For the text-containing cell, return its midpoint in [x, y] coordinate format. 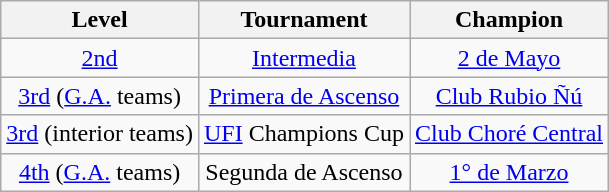
Tournament [304, 20]
3rd (G.A. teams) [100, 96]
Club Choré Central [510, 134]
2nd [100, 58]
2 de Mayo [510, 58]
Champion [510, 20]
Segunda de Ascenso [304, 172]
Level [100, 20]
Intermedia [304, 58]
1° de Marzo [510, 172]
Primera de Ascenso [304, 96]
UFI Champions Cup [304, 134]
Club Rubio Ñú [510, 96]
4th (G.A. teams) [100, 172]
3rd (interior teams) [100, 134]
